Determine the [X, Y] coordinate at the center of the cell enclosing the given text.  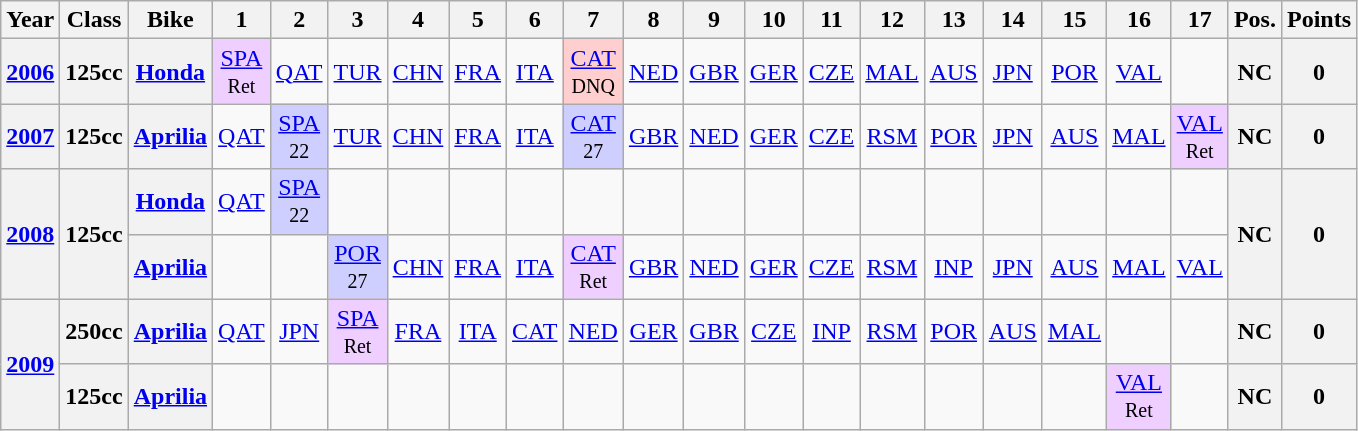
12 [892, 20]
2009 [30, 364]
2006 [30, 72]
1 [242, 20]
Bike [170, 20]
CAT [535, 332]
16 [1139, 20]
Class [94, 20]
2008 [30, 234]
6 [535, 20]
10 [774, 20]
CATDNQ [593, 72]
POR27 [358, 266]
250cc [94, 332]
3 [358, 20]
CAT27 [593, 136]
17 [1200, 20]
14 [1012, 20]
CATRet [593, 266]
9 [714, 20]
4 [418, 20]
Pos. [1254, 20]
11 [831, 20]
Year [30, 20]
7 [593, 20]
8 [653, 20]
2 [299, 20]
15 [1074, 20]
Points [1318, 20]
2007 [30, 136]
13 [954, 20]
5 [478, 20]
